For the text-containing cell, return its midpoint in (x, y) coordinate format. 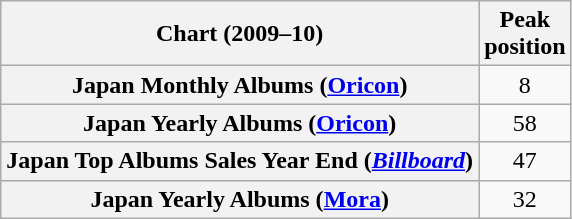
Japan Top Albums Sales Year End (Billboard) (240, 161)
Peakposition (525, 34)
Japan Yearly Albums (Mora) (240, 199)
32 (525, 199)
47 (525, 161)
58 (525, 123)
8 (525, 85)
Japan Monthly Albums (Oricon) (240, 85)
Chart (2009–10) (240, 34)
Japan Yearly Albums (Oricon) (240, 123)
